Identify which cell holds the provided text, then report its [x, y] central coordinate. 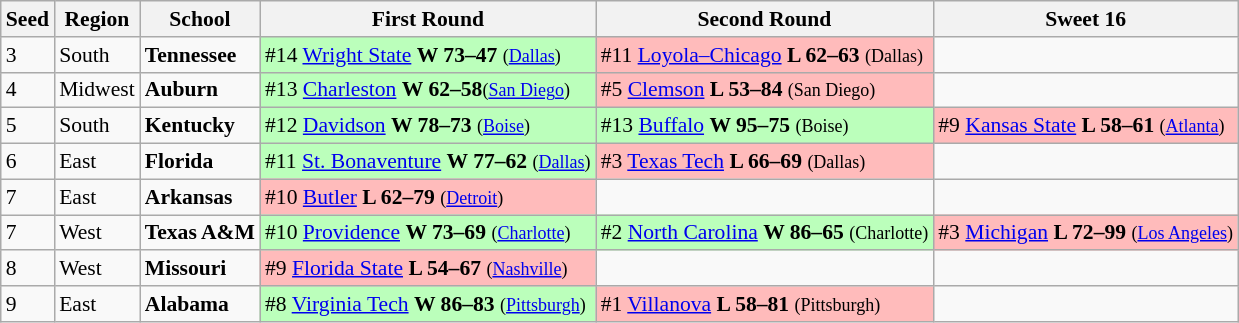
Region [97, 19]
Missouri [200, 269]
#11 Loyola–Chicago L 62–63 (Dallas) [765, 55]
Seed [28, 19]
First Round [428, 19]
#14 Wright State W 73–47 (Dallas) [428, 55]
School [200, 19]
#13 Charleston W 62–58(San Diego) [428, 90]
Sweet 16 [1086, 19]
#3 Texas Tech L 66–69 (Dallas) [765, 162]
Kentucky [200, 126]
#8 Virginia Tech W 86–83 (Pittsburgh) [428, 304]
Texas A&M [200, 233]
5 [28, 126]
#12 Davidson W 78–73 (Boise) [428, 126]
#9 Kansas State L 58–61 (Atlanta) [1086, 126]
Midwest [97, 90]
#1 Villanova L 58–81 (Pittsburgh) [765, 304]
#10 Providence W 73–69 (Charlotte) [428, 233]
#5 Clemson L 53–84 (San Diego) [765, 90]
Second Round [765, 19]
#9 Florida State L 54–67 (Nashville) [428, 269]
9 [28, 304]
Tennessee [200, 55]
#10 Butler L 62–79 (Detroit) [428, 197]
3 [28, 55]
4 [28, 90]
#2 North Carolina W 86–65 (Charlotte) [765, 233]
#11 St. Bonaventure W 77–62 (Dallas) [428, 162]
#13 Buffalo W 95–75 (Boise) [765, 126]
#3 Michigan L 72–99 (Los Angeles) [1086, 233]
6 [28, 162]
8 [28, 269]
Arkansas [200, 197]
Alabama [200, 304]
Auburn [200, 90]
Florida [200, 162]
